Pinpoint the cell where the given text exists, returning its [x, y] midpoint coordinate. 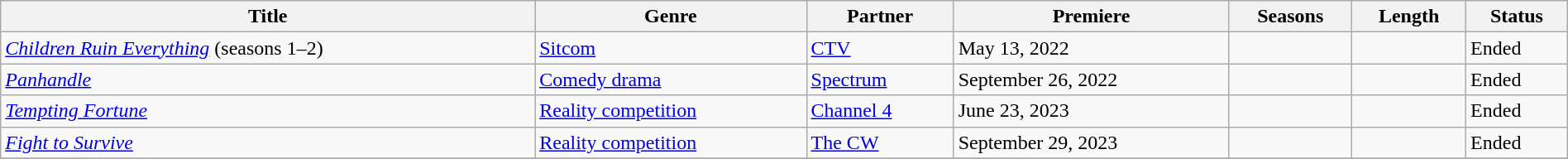
The CW [880, 142]
Premiere [1092, 17]
Channel 4 [880, 111]
Seasons [1290, 17]
Tempting Fortune [268, 111]
Comedy drama [671, 79]
Length [1409, 17]
September 26, 2022 [1092, 79]
May 13, 2022 [1092, 48]
Fight to Survive [268, 142]
Spectrum [880, 79]
CTV [880, 48]
Partner [880, 17]
Panhandle [268, 79]
June 23, 2023 [1092, 111]
Status [1517, 17]
Genre [671, 17]
September 29, 2023 [1092, 142]
Sitcom [671, 48]
Children Ruin Everything (seasons 1–2) [268, 48]
Title [268, 17]
